Search for the cell housing the specified text and yield its (x, y) center coordinate. 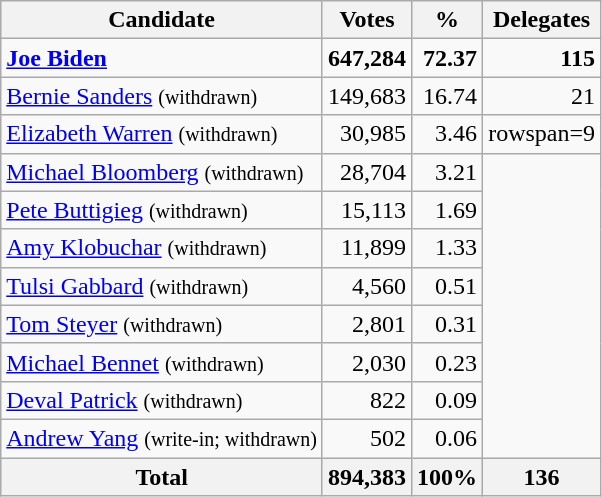
0.51 (448, 286)
Michael Bennet (withdrawn) (162, 362)
Deval Patrick (withdrawn) (162, 400)
2,801 (366, 324)
Tom Steyer (withdrawn) (162, 324)
2,030 (366, 362)
115 (542, 58)
0.31 (448, 324)
Amy Klobuchar (withdrawn) (162, 248)
28,704 (366, 172)
21 (542, 96)
Delegates (542, 20)
Pete Buttigieg (withdrawn) (162, 210)
100% (448, 477)
136 (542, 477)
Total (162, 477)
502 (366, 438)
11,899 (366, 248)
4,560 (366, 286)
0.06 (448, 438)
16.74 (448, 96)
15,113 (366, 210)
Tulsi Gabbard (withdrawn) (162, 286)
647,284 (366, 58)
149,683 (366, 96)
30,985 (366, 134)
1.69 (448, 210)
Candidate (162, 20)
0.23 (448, 362)
1.33 (448, 248)
0.09 (448, 400)
3.21 (448, 172)
% (448, 20)
Michael Bloomberg (withdrawn) (162, 172)
Andrew Yang (write-in; withdrawn) (162, 438)
Bernie Sanders (withdrawn) (162, 96)
Joe Biden (162, 58)
822 (366, 400)
Elizabeth Warren (withdrawn) (162, 134)
3.46 (448, 134)
72.37 (448, 58)
Votes (366, 20)
894,383 (366, 477)
rowspan=9 (542, 134)
